Find where the given text appears and provide that cell's center as [x, y] coordinate. 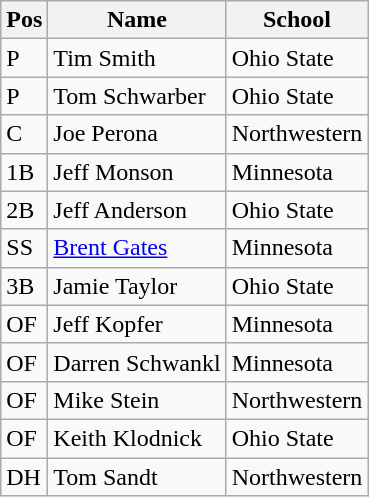
Jamie Taylor [137, 286]
Joe Perona [137, 134]
3B [24, 286]
2B [24, 210]
Tom Sandt [137, 477]
SS [24, 248]
Tim Smith [137, 58]
Brent Gates [137, 248]
Darren Schwankl [137, 362]
Jeff Kopfer [137, 324]
Name [137, 20]
DH [24, 477]
Tom Schwarber [137, 96]
Jeff Anderson [137, 210]
Mike Stein [137, 400]
School [297, 20]
C [24, 134]
Pos [24, 20]
Keith Klodnick [137, 438]
1B [24, 172]
Jeff Monson [137, 172]
